Return (X, Y) of the center of cell containing provided text 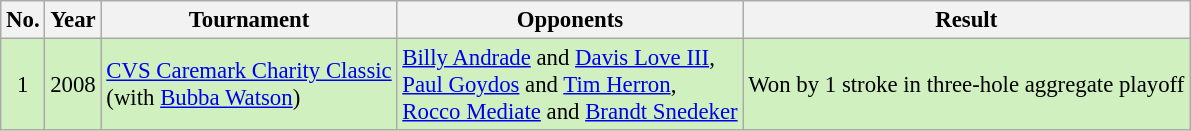
Tournament (249, 20)
CVS Caremark Charity Classic(with Bubba Watson) (249, 85)
2008 (73, 85)
Won by 1 stroke in three-hole aggregate playoff (966, 85)
Year (73, 20)
No. (23, 20)
Billy Andrade and Davis Love III, Paul Goydos and Tim Herron, Rocco Mediate and Brandt Snedeker (570, 85)
1 (23, 85)
Result (966, 20)
Opponents (570, 20)
